Output the [x, y] coordinate of the center of the cell containing the given text.  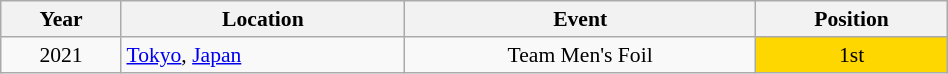
Team Men's Foil [580, 55]
Tokyo, Japan [262, 55]
2021 [62, 55]
Location [262, 19]
1st [852, 55]
Position [852, 19]
Event [580, 19]
Year [62, 19]
